Search for the cell housing the specified text and yield its [x, y] center coordinate. 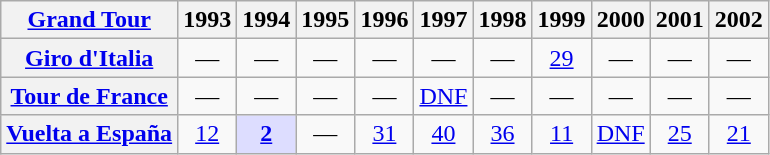
29 [562, 58]
36 [502, 134]
1996 [384, 20]
1997 [444, 20]
Vuelta a España [90, 134]
Giro d'Italia [90, 58]
1994 [266, 20]
31 [384, 134]
1999 [562, 20]
1995 [326, 20]
25 [680, 134]
40 [444, 134]
21 [738, 134]
12 [208, 134]
11 [562, 134]
1998 [502, 20]
2002 [738, 20]
Grand Tour [90, 20]
2001 [680, 20]
Tour de France [90, 96]
2 [266, 134]
1993 [208, 20]
2000 [620, 20]
